Scan for the cell matching the given text and deliver its (x, y) coordinate at center. 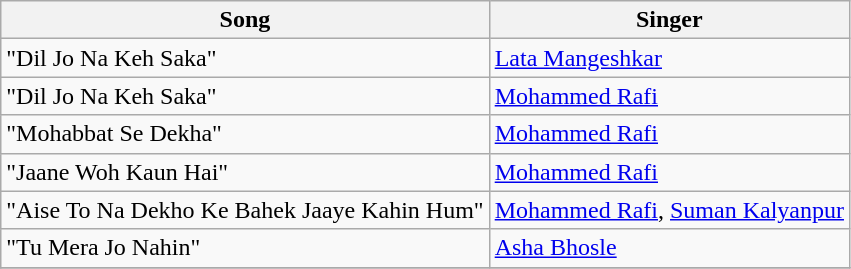
"Jaane Woh Kaun Hai" (245, 172)
Singer (669, 20)
Asha Bhosle (669, 248)
Mohammed Rafi, Suman Kalyanpur (669, 210)
"Tu Mera Jo Nahin" (245, 248)
Song (245, 20)
"Mohabbat Se Dekha" (245, 134)
"Aise To Na Dekho Ke Bahek Jaaye Kahin Hum" (245, 210)
Lata Mangeshkar (669, 58)
